Scan for the cell matching the given text and deliver its (x, y) coordinate at center. 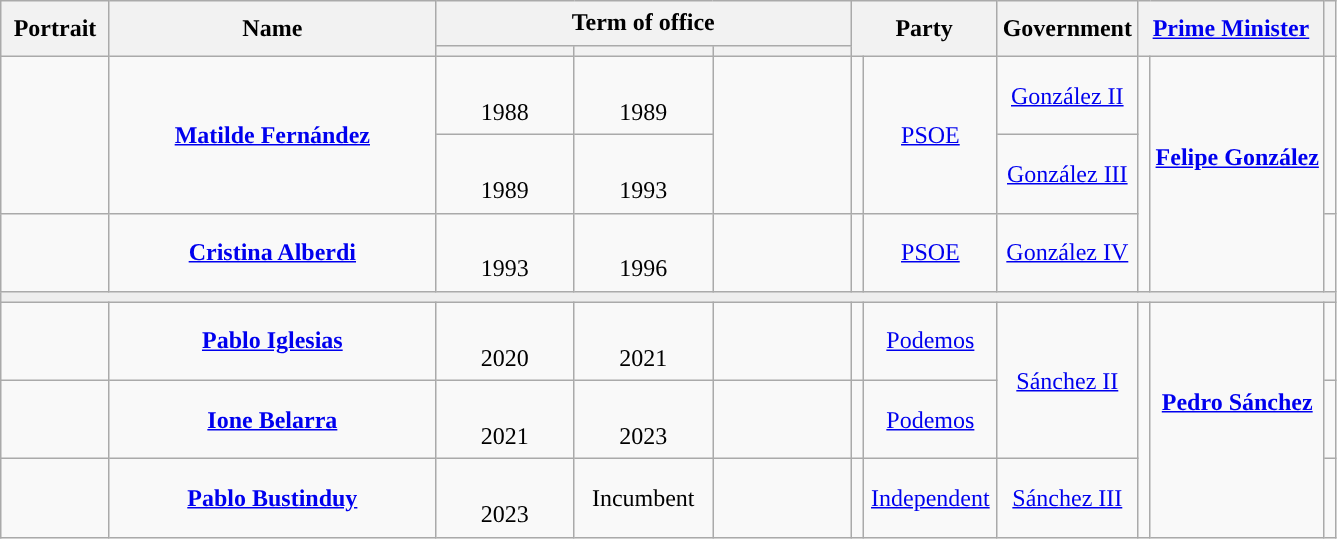
Prime Minister (1230, 29)
Name (272, 29)
Cristina Alberdi (272, 252)
2020 (504, 341)
González III (1067, 174)
Term of office (643, 24)
Independent (931, 498)
1996 (644, 252)
Portrait (56, 29)
1988 (504, 95)
González II (1067, 95)
Ione Belarra (272, 420)
Felipe González (1237, 174)
Sánchez II (1067, 380)
Sánchez III (1067, 498)
Pablo Bustinduy (272, 498)
González IV (1067, 252)
Party (924, 29)
Pedro Sánchez (1237, 420)
Incumbent (644, 498)
Government (1067, 29)
Pablo Iglesias (272, 341)
Matilde Fernández (272, 134)
